Search for the cell housing the specified text and yield its (x, y) center coordinate. 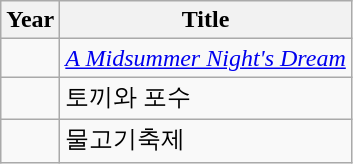
토끼와 포수 (206, 98)
물고기축제 (206, 140)
Title (206, 20)
Year (30, 20)
A Midsummer Night's Dream (206, 58)
